Return the [x, y] coordinate for the center point of the cell that contains the specified text.  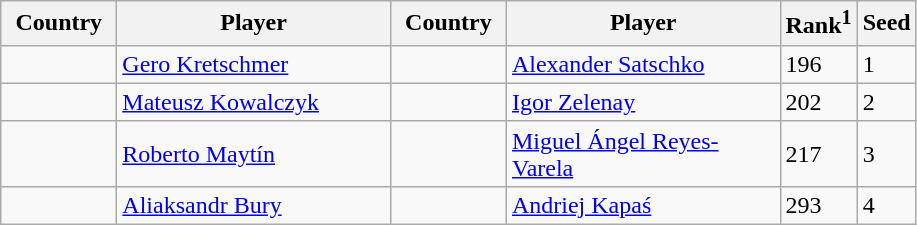
Roberto Maytín [254, 154]
217 [818, 154]
Igor Zelenay [643, 102]
Seed [886, 24]
202 [818, 102]
1 [886, 64]
Miguel Ángel Reyes-Varela [643, 154]
Mateusz Kowalczyk [254, 102]
Aliaksandr Bury [254, 205]
293 [818, 205]
Andriej Kapaś [643, 205]
Rank1 [818, 24]
3 [886, 154]
Gero Kretschmer [254, 64]
196 [818, 64]
2 [886, 102]
Alexander Satschko [643, 64]
4 [886, 205]
